Search for the cell housing the specified text and yield its (X, Y) center coordinate. 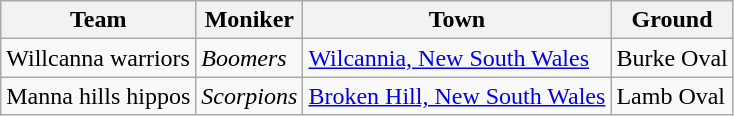
Manna hills hippos (98, 96)
Wilcannia, New South Wales (457, 58)
Boomers (250, 58)
Ground (672, 20)
Broken Hill, New South Wales (457, 96)
Willcanna warriors (98, 58)
Burke Oval (672, 58)
Lamb Oval (672, 96)
Moniker (250, 20)
Team (98, 20)
Scorpions (250, 96)
Town (457, 20)
